Detect which cell encompasses the target text, then output its [X, Y] center coordinate. 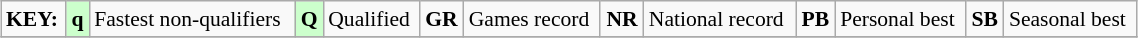
q [78, 19]
Personal best [900, 19]
National record [720, 19]
Seasonal best [1070, 19]
Qualified [371, 19]
Fastest non-qualifiers [192, 19]
KEY: [34, 19]
NR [622, 19]
Games record [532, 19]
SB [985, 19]
GR [442, 19]
Q [309, 19]
PB [816, 19]
